Scan for the cell matching the given text and deliver its [X, Y] coordinate at center. 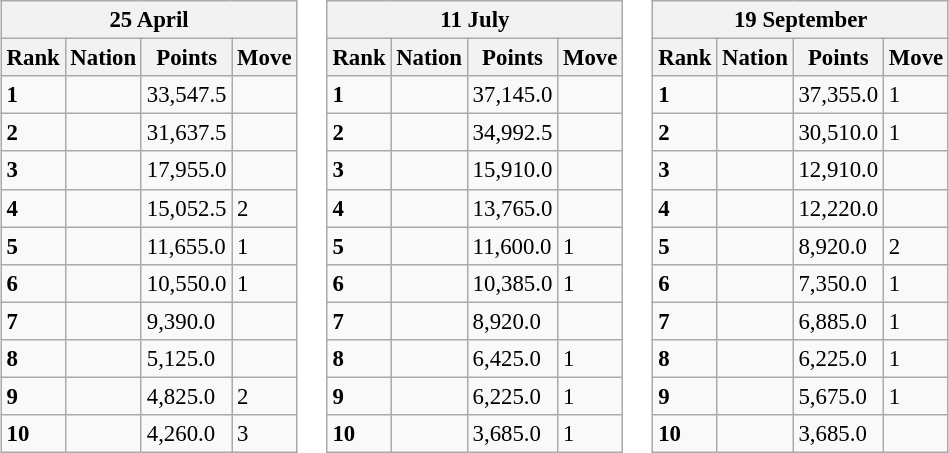
15,910.0 [512, 170]
13,765.0 [512, 208]
6,425.0 [512, 358]
31,637.5 [186, 133]
17,955.0 [186, 170]
9,390.0 [186, 321]
10,385.0 [512, 283]
11,655.0 [186, 246]
12,220.0 [838, 208]
37,145.0 [512, 95]
33,547.5 [186, 95]
15,052.5 [186, 208]
10,550.0 [186, 283]
12,910.0 [838, 170]
11 July [475, 20]
11,600.0 [512, 246]
30,510.0 [838, 133]
6,885.0 [838, 321]
4,260.0 [186, 434]
34,992.5 [512, 133]
7,350.0 [838, 283]
25 April [149, 20]
4,825.0 [186, 396]
19 September [801, 20]
5,675.0 [838, 396]
5,125.0 [186, 358]
37,355.0 [838, 95]
